Search for the cell housing the specified text and yield its (X, Y) center coordinate. 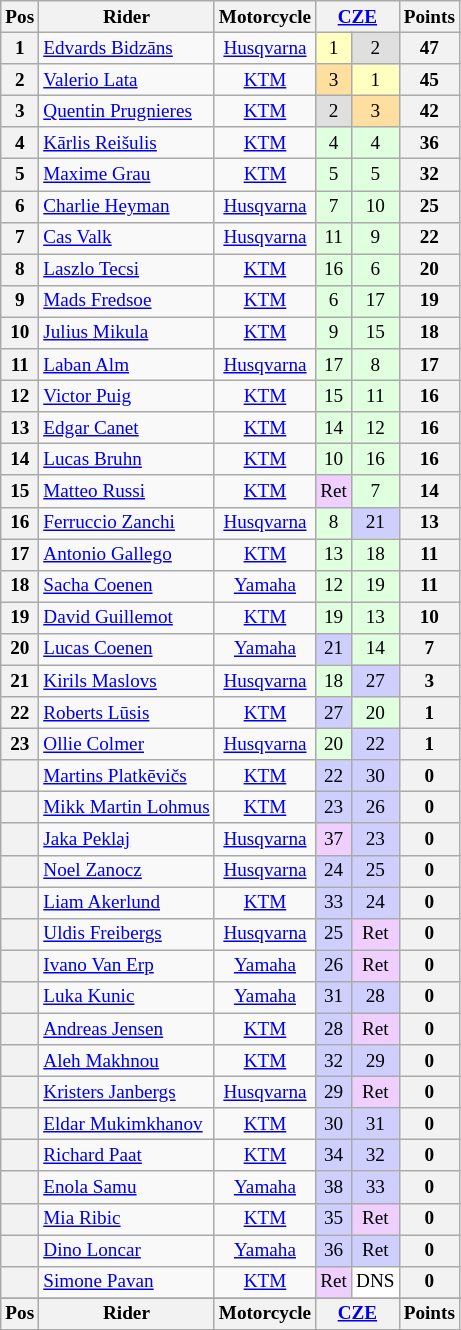
Sacha Coenen (127, 586)
42 (429, 111)
Julius Mikula (127, 333)
34 (334, 1156)
Lucas Bruhn (127, 460)
Victor Puig (127, 396)
Eldar Mukimkhanov (127, 1124)
45 (429, 80)
Ivano Van Erp (127, 966)
Enola Samu (127, 1187)
Ferruccio Zanchi (127, 523)
Matteo Russi (127, 491)
37 (334, 839)
Ollie Colmer (127, 744)
Liam Akerlund (127, 902)
Jaka Peklaj (127, 839)
Richard Paat (127, 1156)
Edgar Canet (127, 428)
Charlie Heyman (127, 206)
Maxime Grau (127, 175)
Laban Alm (127, 365)
35 (334, 1219)
Aleh Makhnou (127, 1061)
Antonio Gallego (127, 554)
Roberts Lūsis (127, 713)
Lucas Coenen (127, 649)
47 (429, 48)
Mikk Martin Lohmus (127, 808)
David Guillemot (127, 618)
Kirils Maslovs (127, 681)
Noel Zanocz (127, 871)
Valerio Lata (127, 80)
Kristers Janbergs (127, 1092)
Martins Platkēvičs (127, 776)
Uldis Freibergs (127, 934)
DNS (376, 1282)
Dino Loncar (127, 1251)
Quentin Prugnieres (127, 111)
Andreas Jensen (127, 1029)
Laszlo Tecsi (127, 270)
Mia Ribic (127, 1219)
Mads Fredsoe (127, 301)
Edvards Bidzāns (127, 48)
Luka Kunic (127, 997)
Kārlis Reišulis (127, 143)
38 (334, 1187)
Simone Pavan (127, 1282)
Cas Valk (127, 238)
